Capture the cell that displays the provided text and extract its (x, y) central coordinate. 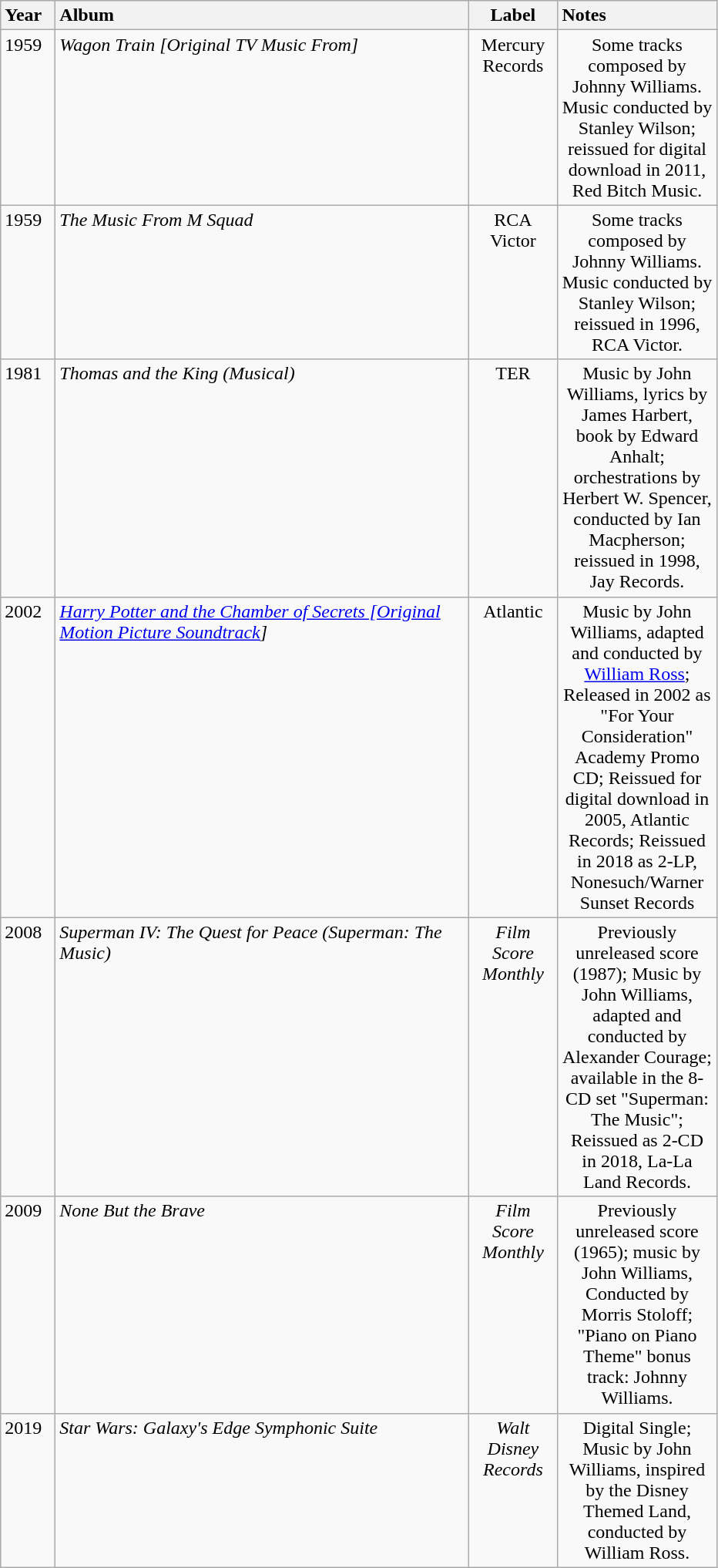
Digital Single; Music by John Williams, inspired by the Disney Themed Land, conducted by William Ross. (637, 1490)
The Music From M Squad (262, 282)
1981 (28, 478)
Thomas and the King (Musical) (262, 478)
2009 (28, 1304)
Previously unreleased score (1965); music by John Williams, Conducted by Morris Stoloff; "Piano on Piano Theme" bonus track: Johnny Williams. (637, 1304)
2019 (28, 1490)
Star Wars: Galaxy's Edge Symphonic Suite (262, 1490)
Label (513, 15)
Superman IV: The Quest for Peace (Superman: The Music) (262, 1057)
Notes (637, 15)
RCA Victor (513, 282)
2002 (28, 757)
Harry Potter and the Chamber of Secrets [Original Motion Picture Soundtrack] (262, 757)
Wagon Train [Original TV Music From] (262, 117)
Some tracks composed by Johnny Williams. Music conducted by Stanley Wilson; reissued in 1996, RCA Victor. (637, 282)
Some tracks composed by Johnny Williams. Music conducted by Stanley Wilson; reissued for digital download in 2011, Red Bitch Music. (637, 117)
TER (513, 478)
2008 (28, 1057)
Walt Disney Records (513, 1490)
None But the Brave (262, 1304)
Album (262, 15)
Year (28, 15)
Atlantic (513, 757)
Mercury Records (513, 117)
